Output the (X, Y) coordinate of the center of the cell containing the given text.  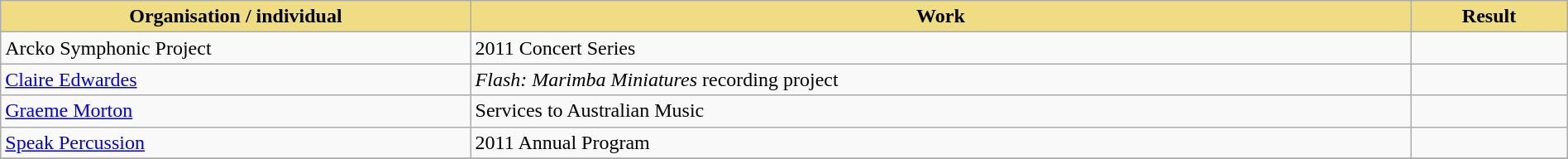
Speak Percussion (236, 142)
Flash: Marimba Miniatures recording project (941, 79)
Graeme Morton (236, 111)
2011 Concert Series (941, 48)
Result (1489, 17)
Work (941, 17)
2011 Annual Program (941, 142)
Services to Australian Music (941, 111)
Claire Edwardes (236, 79)
Organisation / individual (236, 17)
Arcko Symphonic Project (236, 48)
